Identify which cell holds the provided text, then report its [x, y] central coordinate. 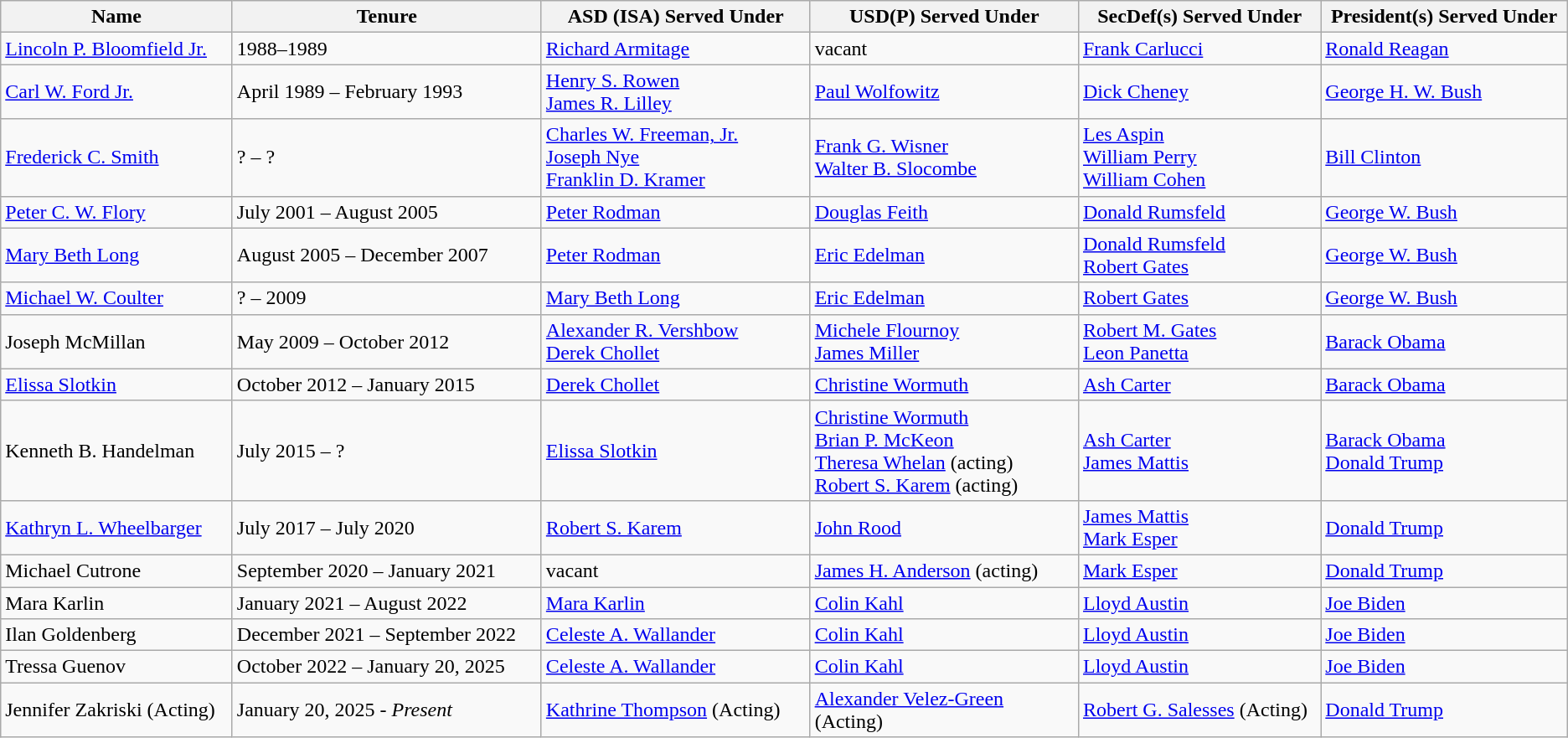
Name [117, 17]
Joseph McMillan [117, 342]
Frank Carlucci [1199, 49]
September 2020 – January 2021 [387, 570]
Michele FlournoyJames Miller [944, 342]
July 2017 – July 2020 [387, 528]
Michael Cutrone [117, 570]
Robert G. Salesses (Acting) [1199, 710]
Bill Clinton [1444, 157]
Douglas Feith [944, 212]
George H. W. Bush [1444, 92]
Dick Cheney [1199, 92]
Kathryn L. Wheelbarger [117, 528]
October 2012 – January 2015 [387, 384]
Donald RumsfeldRobert Gates [1199, 255]
Michael W. Coulter [117, 298]
Derek Chollet [675, 384]
1988–1989 [387, 49]
Richard Armitage [675, 49]
? – 2009 [387, 298]
ASD (ISA) Served Under [675, 17]
January 20, 2025 - Present [387, 710]
Donald Rumsfeld [1199, 212]
April 1989 – February 1993 [387, 92]
Ilan Goldenberg [117, 635]
Henry S. RowenJames R. Lilley [675, 92]
Paul Wolfowitz [944, 92]
July 2001 – August 2005 [387, 212]
Jennifer Zakriski (Acting) [117, 710]
President(s) Served Under [1444, 17]
Les AspinWilliam PerryWilliam Cohen [1199, 157]
Alexander Velez-Green (Acting) [944, 710]
December 2021 – September 2022 [387, 635]
Mark Esper [1199, 570]
Lincoln P. Bloomfield Jr. [117, 49]
May 2009 – October 2012 [387, 342]
James Mattis Mark Esper [1199, 528]
Charles W. Freeman, Jr.Joseph NyeFranklin D. Kramer [675, 157]
Alexander R. VershbowDerek Chollet [675, 342]
James H. Anderson (acting) [944, 570]
Frank G. WisnerWalter B. Slocombe [944, 157]
Ronald Reagan [1444, 49]
October 2022 – January 20, 2025 [387, 667]
Carl W. Ford Jr. [117, 92]
Robert S. Karem [675, 528]
Tressa Guenov [117, 667]
USD(P) Served Under [944, 17]
SecDef(s) Served Under [1199, 17]
Ash Carter [1199, 384]
July 2015 – ? [387, 451]
Barack Obama Donald Trump [1444, 451]
Peter C. W. Flory [117, 212]
Frederick C. Smith [117, 157]
Ash Carter James Mattis [1199, 451]
January 2021 – August 2022 [387, 602]
August 2005 – December 2007 [387, 255]
Christine Wormuth [944, 384]
Robert M. GatesLeon Panetta [1199, 342]
Robert Gates [1199, 298]
Kenneth B. Handelman [117, 451]
John Rood [944, 528]
Kathrine Thompson (Acting) [675, 710]
? – ? [387, 157]
Tenure [387, 17]
Christine Wormuth Brian P. McKeonTheresa Whelan (acting) Robert S. Karem (acting) [944, 451]
